For the text-containing cell, return its midpoint in (x, y) coordinate format. 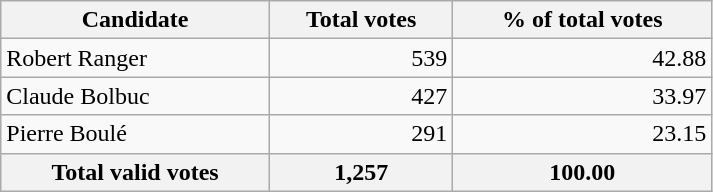
% of total votes (582, 20)
539 (360, 58)
291 (360, 134)
Robert Ranger (136, 58)
427 (360, 96)
100.00 (582, 172)
Candidate (136, 20)
23.15 (582, 134)
Claude Bolbuc (136, 96)
33.97 (582, 96)
1,257 (360, 172)
Total valid votes (136, 172)
42.88 (582, 58)
Pierre Boulé (136, 134)
Total votes (360, 20)
